Output the [X, Y] coordinate of the center of the cell containing the given text.  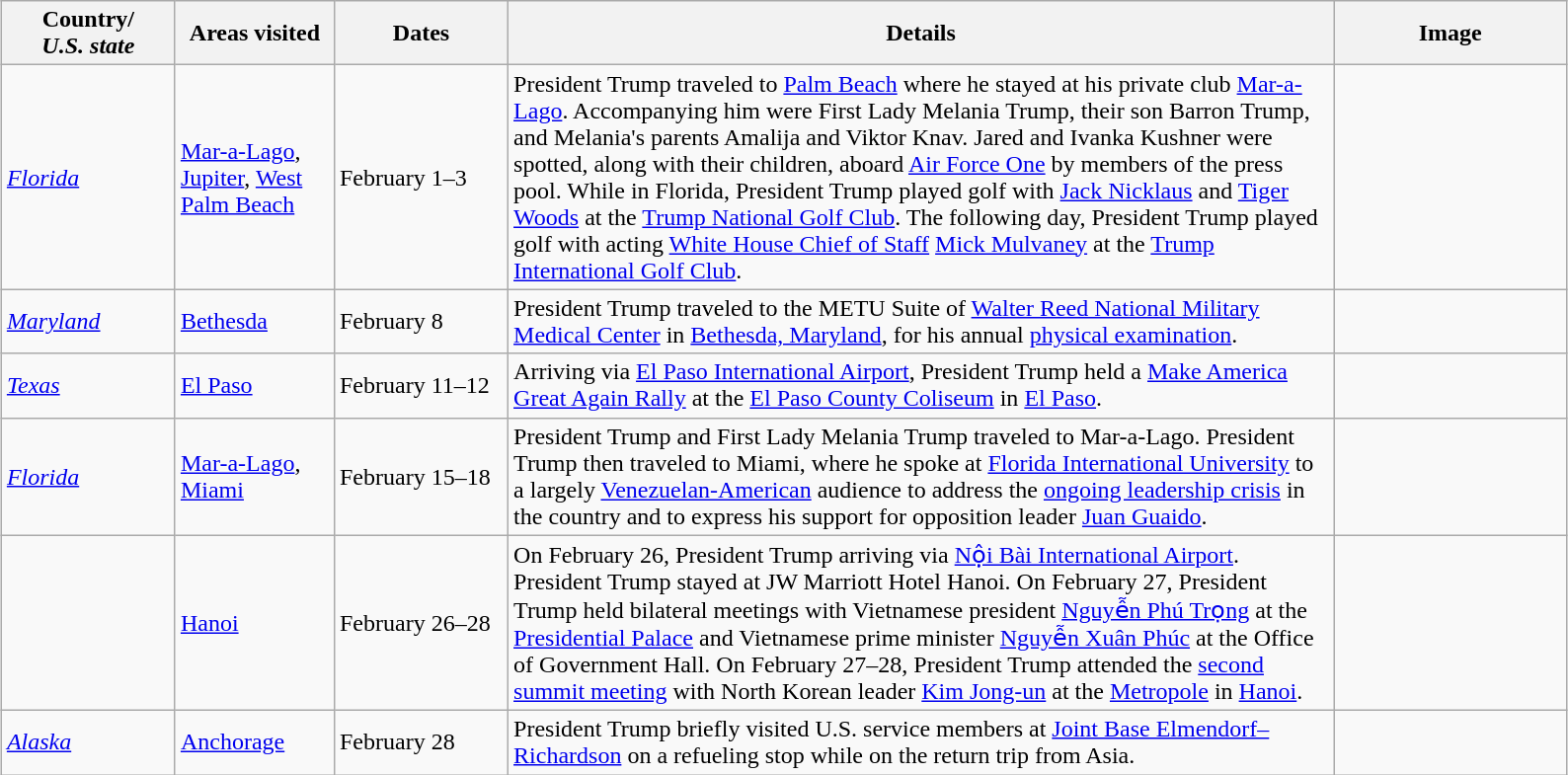
Country/U.S. state [88, 34]
February 26–28 [421, 623]
Image [1450, 34]
Texas [88, 385]
Areas visited [255, 34]
Alaska [88, 742]
Dates [421, 34]
El Paso [255, 385]
February 1–3 [421, 178]
Hanoi [255, 623]
President Trump briefly visited U.S. service members at Joint Base Elmendorf–Richardson on a refueling stop while on the return trip from Asia. [921, 742]
Mar-a-Lago, Jupiter, West Palm Beach [255, 178]
Mar-a-Lago, Miami [255, 476]
Arriving via El Paso International Airport, President Trump held a Make America Great Again Rally at the El Paso County Coliseum in El Paso. [921, 385]
February 8 [421, 322]
February 11–12 [421, 385]
February 15–18 [421, 476]
Details [921, 34]
Anchorage [255, 742]
Maryland [88, 322]
Bethesda [255, 322]
February 28 [421, 742]
